Scan for the cell matching the given text and deliver its [X, Y] coordinate at center. 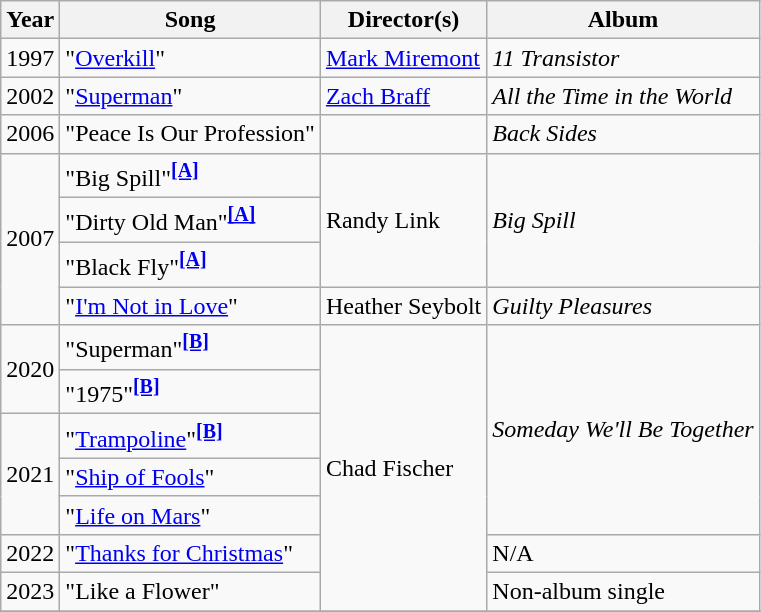
Chad Fischer [403, 468]
11 Transistor [623, 58]
2006 [30, 134]
2021 [30, 474]
Heather Seybolt [403, 306]
"Superman"[B] [190, 348]
Song [190, 20]
Back Sides [623, 134]
Randy Link [403, 220]
2023 [30, 592]
All the Time in the World [623, 96]
Big Spill [623, 220]
2007 [30, 239]
"Big Spill"[A] [190, 176]
"Peace Is Our Profession" [190, 134]
"Superman" [190, 96]
"Like a Flower" [190, 592]
2002 [30, 96]
Guilty Pleasures [623, 306]
2022 [30, 554]
"1975"[B] [190, 392]
"Thanks for Christmas" [190, 554]
"I'm Not in Love" [190, 306]
2020 [30, 370]
Album [623, 20]
"Ship of Fools" [190, 477]
"Dirty Old Man"[A] [190, 220]
"Trampoline"[B] [190, 436]
Someday We'll Be Together [623, 430]
Year [30, 20]
N/A [623, 554]
Mark Miremont [403, 58]
Non-album single [623, 592]
1997 [30, 58]
Director(s) [403, 20]
"Overkill" [190, 58]
Zach Braff [403, 96]
"Life on Mars" [190, 515]
"Black Fly"[A] [190, 264]
